Return the (x, y) coordinate for the center point of the cell that contains the specified text.  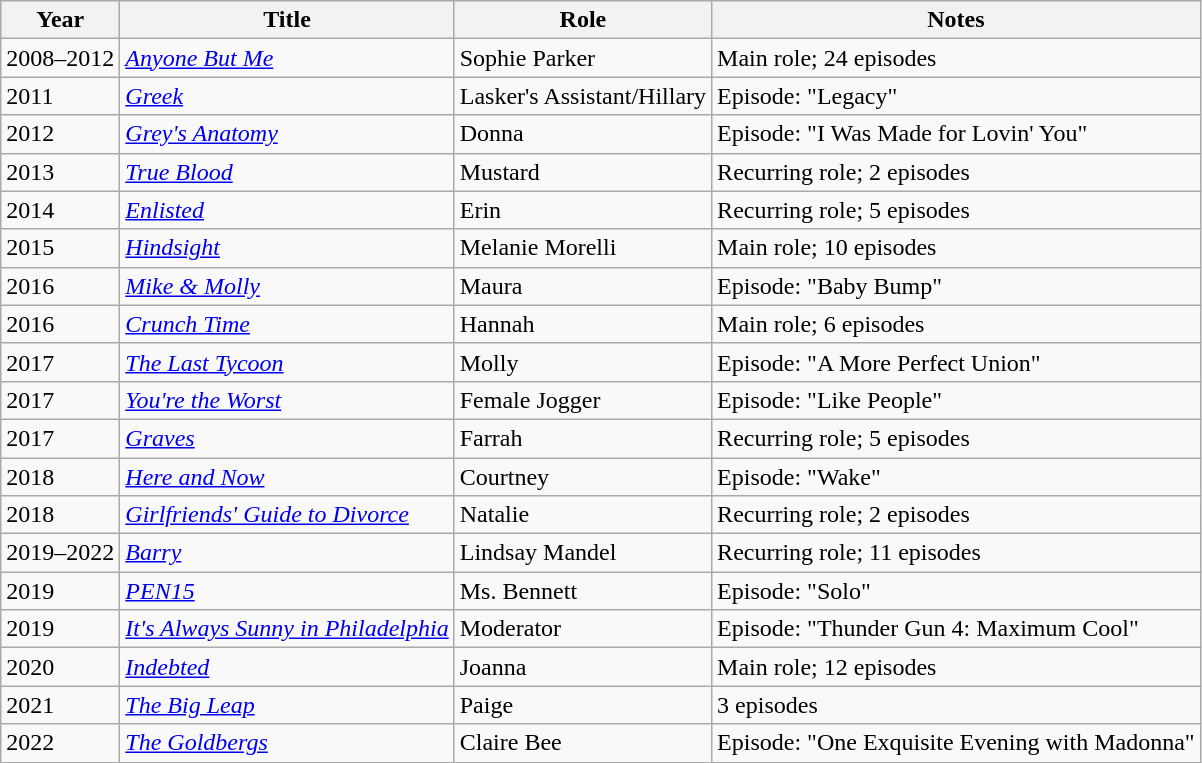
Episode: "Like People" (956, 400)
2008–2012 (60, 58)
Role (582, 20)
Notes (956, 20)
PEN15 (287, 591)
Episode: "A More Perfect Union" (956, 362)
You're the Worst (287, 400)
Episode: "Thunder Gun 4: Maximum Cool" (956, 629)
Moderator (582, 629)
2015 (60, 248)
Claire Bee (582, 743)
Main role; 6 episodes (956, 324)
Melanie Morelli (582, 248)
Lasker's Assistant/Hillary (582, 96)
Mike & Molly (287, 286)
Main role; 12 episodes (956, 667)
The Last Tycoon (287, 362)
Joanna (582, 667)
Anyone But Me (287, 58)
It's Always Sunny in Philadelphia (287, 629)
The Big Leap (287, 705)
2022 (60, 743)
Year (60, 20)
Mustard (582, 172)
Female Jogger (582, 400)
Girlfriends' Guide to Divorce (287, 515)
Lindsay Mandel (582, 553)
Hindsight (287, 248)
2011 (60, 96)
Erin (582, 210)
Natalie (582, 515)
Episode: "One Exquisite Evening with Madonna" (956, 743)
Paige (582, 705)
True Blood (287, 172)
Graves (287, 438)
Hannah (582, 324)
Maura (582, 286)
Grey's Anatomy (287, 134)
Here and Now (287, 477)
Episode: "I Was Made for Lovin' You" (956, 134)
Episode: "Legacy" (956, 96)
3 episodes (956, 705)
Recurring role; 11 episodes (956, 553)
Barry (287, 553)
Enlisted (287, 210)
Main role; 24 episodes (956, 58)
Episode: "Solo" (956, 591)
2013 (60, 172)
Episode: "Wake" (956, 477)
Indebted (287, 667)
2021 (60, 705)
Farrah (582, 438)
Title (287, 20)
Episode: "Baby Bump" (956, 286)
Courtney (582, 477)
Crunch Time (287, 324)
2014 (60, 210)
2019–2022 (60, 553)
Molly (582, 362)
2020 (60, 667)
The Goldbergs (287, 743)
Donna (582, 134)
Sophie Parker (582, 58)
Main role; 10 episodes (956, 248)
Greek (287, 96)
2012 (60, 134)
Ms. Bennett (582, 591)
